Locate the cell with the specified text and output its (x, y) center coordinate. 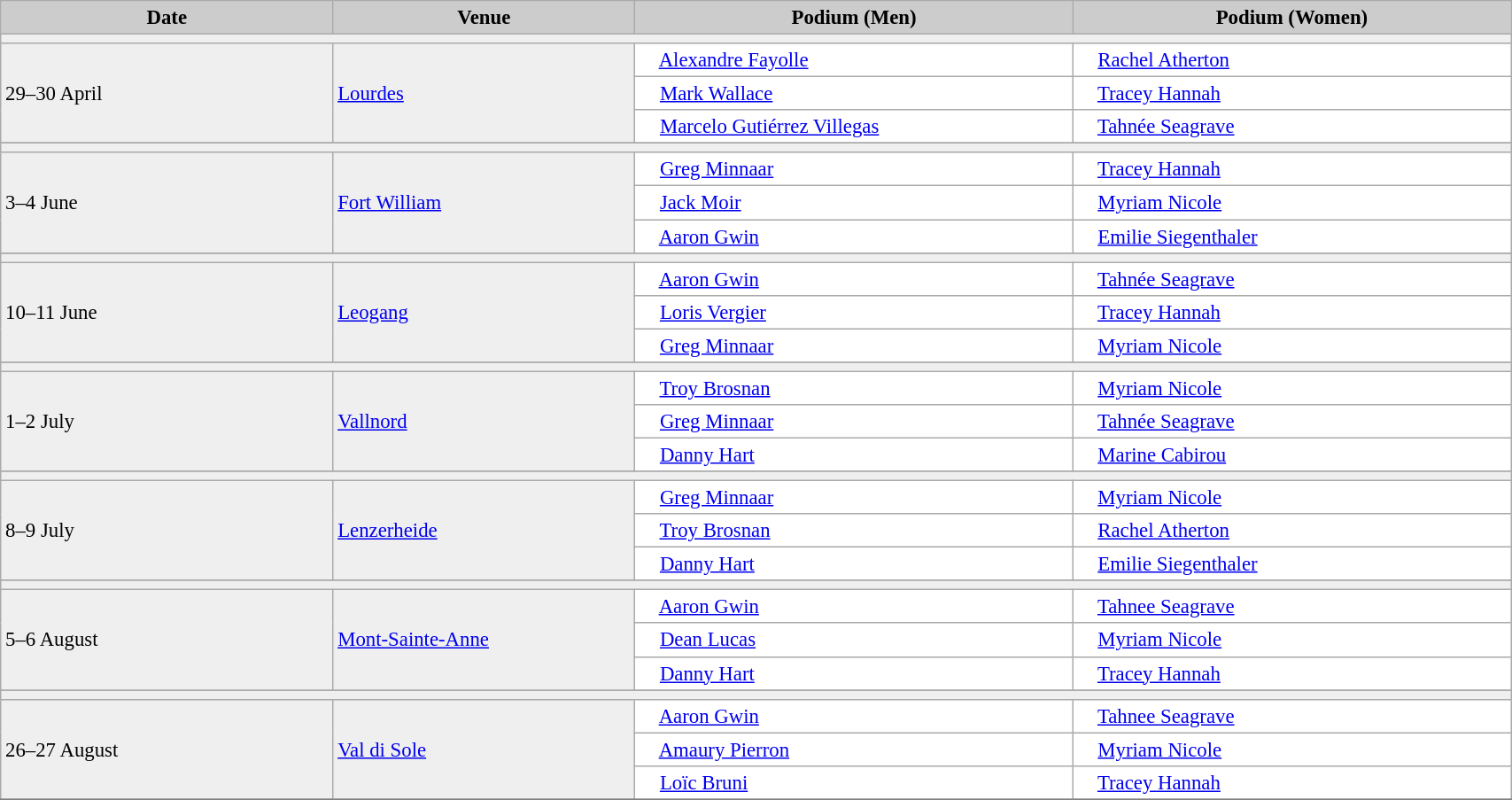
Podium (Women) (1291, 18)
Vallnord (484, 422)
Jack Moir (854, 203)
Amaury Pierron (854, 750)
8–9 July (167, 532)
26–27 August (167, 750)
Dean Lucas (854, 641)
Date (167, 18)
Alexandre Fayolle (854, 60)
10–11 June (167, 312)
Mark Wallace (854, 94)
3–4 June (167, 202)
Lenzerheide (484, 532)
Lourdes (484, 94)
Fort William (484, 202)
Loris Vergier (854, 312)
Mont-Sainte-Anne (484, 640)
Marcelo Gutiérrez Villegas (854, 127)
29–30 April (167, 94)
Val di Sole (484, 750)
1–2 July (167, 422)
Venue (484, 18)
Loïc Bruni (854, 783)
Leogang (484, 312)
Podium (Men) (854, 18)
5–6 August (167, 640)
Marine Cabirou (1291, 454)
